Find where the given text appears and provide that cell's center as [x, y] coordinate. 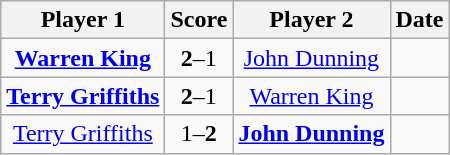
Score [199, 20]
Date [420, 20]
Player 1 [83, 20]
Player 2 [312, 20]
1–2 [199, 134]
